Return the (X, Y) coordinate for the center point of the cell that contains the specified text.  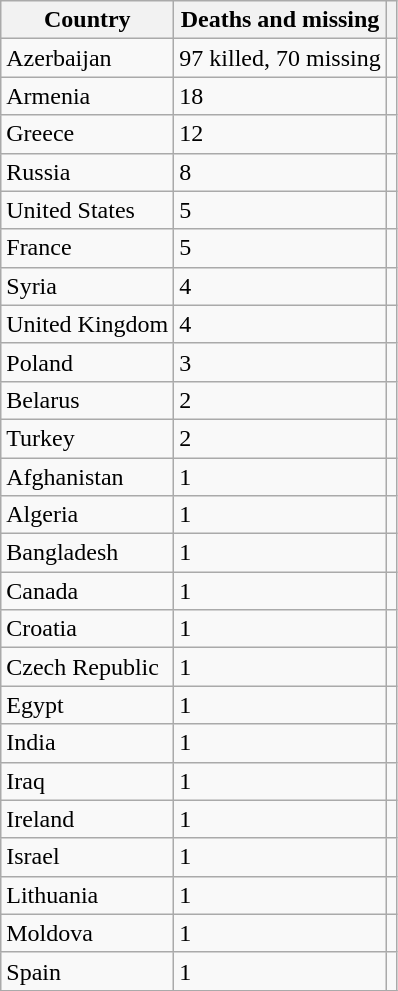
United Kingdom (88, 324)
Greece (88, 134)
United States (88, 210)
Turkey (88, 438)
Czech Republic (88, 667)
Syria (88, 286)
Spain (88, 971)
Ireland (88, 819)
12 (280, 134)
Country (88, 20)
India (88, 743)
Moldova (88, 933)
France (88, 248)
3 (280, 362)
Russia (88, 172)
Egypt (88, 705)
Iraq (88, 781)
Canada (88, 591)
Croatia (88, 629)
Algeria (88, 515)
Poland (88, 362)
Israel (88, 857)
Belarus (88, 400)
Armenia (88, 96)
Lithuania (88, 895)
18 (280, 96)
Deaths and missing (280, 20)
Afghanistan (88, 477)
97 killed, 70 missing (280, 58)
8 (280, 172)
Bangladesh (88, 553)
Azerbaijan (88, 58)
